Search for the cell housing the specified text and yield its (X, Y) center coordinate. 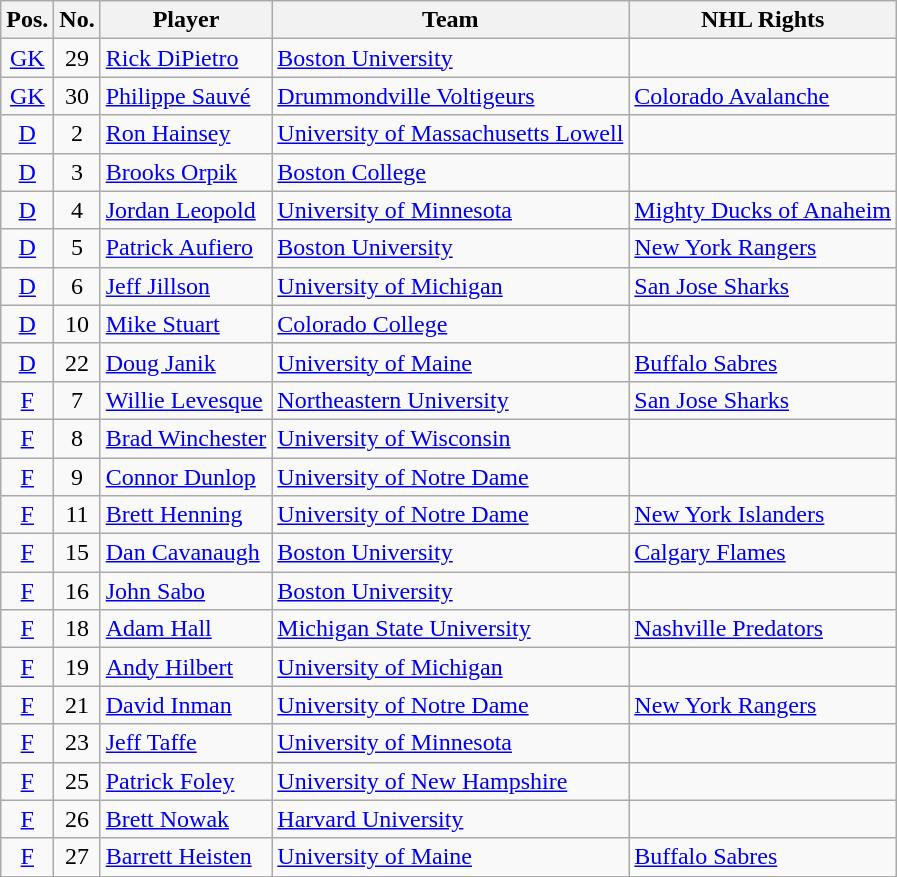
30 (77, 96)
Willie Levesque (186, 400)
Brad Winchester (186, 438)
Brett Nowak (186, 819)
New York Islanders (763, 515)
15 (77, 553)
Nashville Predators (763, 629)
10 (77, 324)
Brett Henning (186, 515)
Rick DiPietro (186, 58)
26 (77, 819)
Team (450, 20)
Patrick Aufiero (186, 248)
Barrett Heisten (186, 857)
University of Wisconsin (450, 438)
19 (77, 667)
NHL Rights (763, 20)
6 (77, 286)
David Inman (186, 705)
University of Massachusetts Lowell (450, 134)
18 (77, 629)
16 (77, 591)
Jeff Jillson (186, 286)
Dan Cavanaugh (186, 553)
8 (77, 438)
22 (77, 362)
Pos. (28, 20)
Doug Janik (186, 362)
No. (77, 20)
Philippe Sauvé (186, 96)
7 (77, 400)
Michigan State University (450, 629)
2 (77, 134)
Northeastern University (450, 400)
Jordan Leopold (186, 210)
4 (77, 210)
Jeff Taffe (186, 743)
Harvard University (450, 819)
Mighty Ducks of Anaheim (763, 210)
27 (77, 857)
Andy Hilbert (186, 667)
Adam Hall (186, 629)
Brooks Orpik (186, 172)
21 (77, 705)
Colorado College (450, 324)
29 (77, 58)
Colorado Avalanche (763, 96)
Calgary Flames (763, 553)
9 (77, 477)
23 (77, 743)
Boston College (450, 172)
11 (77, 515)
Mike Stuart (186, 324)
Drummondville Voltigeurs (450, 96)
Ron Hainsey (186, 134)
Patrick Foley (186, 781)
3 (77, 172)
5 (77, 248)
25 (77, 781)
John Sabo (186, 591)
Connor Dunlop (186, 477)
University of New Hampshire (450, 781)
Player (186, 20)
